Extract the [x, y] coordinate from the center of the cell holding the provided text.  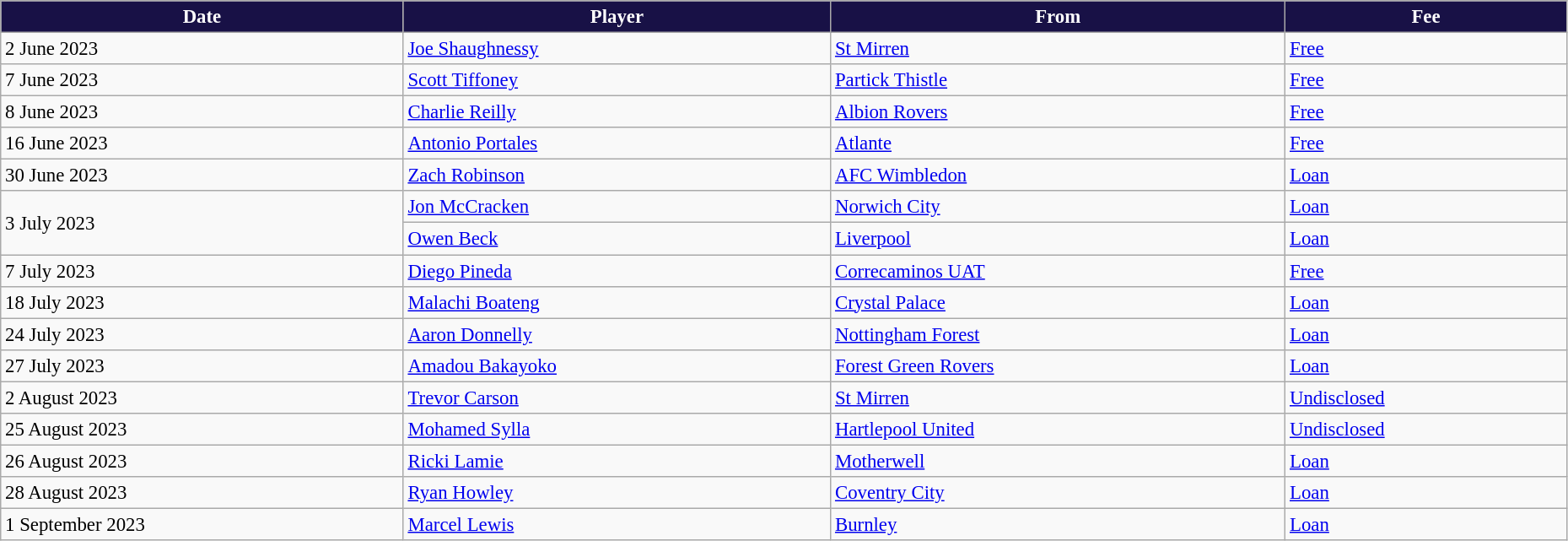
30 June 2023 [202, 176]
Burnley [1058, 524]
Mohamed Sylla [617, 430]
Trevor Carson [617, 398]
Owen Beck [617, 239]
Charlie Reilly [617, 112]
25 August 2023 [202, 430]
26 August 2023 [202, 461]
3 July 2023 [202, 223]
Fee [1426, 17]
Diego Pineda [617, 271]
28 August 2023 [202, 493]
From [1058, 17]
7 July 2023 [202, 271]
2 August 2023 [202, 398]
Atlante [1058, 143]
Jon McCracken [617, 207]
Aaron Donnelly [617, 334]
Nottingham Forest [1058, 334]
Joe Shaughnessy [617, 49]
Malachi Boateng [617, 302]
Zach Robinson [617, 176]
Hartlepool United [1058, 430]
Crystal Palace [1058, 302]
27 July 2023 [202, 365]
AFC Wimbledon [1058, 176]
Motherwell [1058, 461]
8 June 2023 [202, 112]
Coventry City [1058, 493]
Ricki Lamie [617, 461]
Player [617, 17]
Liverpool [1058, 239]
Marcel Lewis [617, 524]
Partick Thistle [1058, 80]
Date [202, 17]
Albion Rovers [1058, 112]
16 June 2023 [202, 143]
Antonio Portales [617, 143]
24 July 2023 [202, 334]
7 June 2023 [202, 80]
1 September 2023 [202, 524]
Amadou Bakayoko [617, 365]
Ryan Howley [617, 493]
Scott Tiffoney [617, 80]
Norwich City [1058, 207]
Forest Green Rovers [1058, 365]
Correcaminos UAT [1058, 271]
18 July 2023 [202, 302]
2 June 2023 [202, 49]
